Identify which cell holds the provided text, then report its (X, Y) central coordinate. 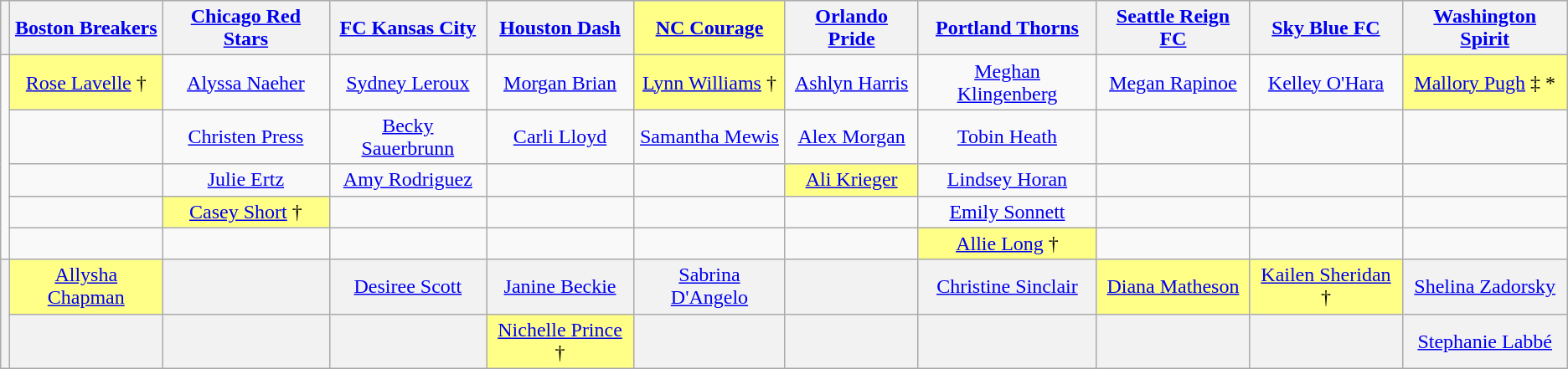
Julie Ertz (246, 180)
Christen Press (246, 137)
Alyssa Naeher (246, 82)
Washington Spirit (1484, 28)
Carli Lloyd (560, 137)
Kailen Sheridan † (1326, 286)
Morgan Brian (560, 82)
Emily Sonnett (1007, 212)
Tobin Heath (1007, 137)
Sabrina D'Angelo (709, 286)
Ali Krieger (851, 180)
Stephanie Labbé (1484, 341)
Megan Rapinoe (1173, 82)
Nichelle Prince † (560, 341)
Mallory Pugh ‡ * (1484, 82)
Portland Thorns (1007, 28)
Orlando Pride (851, 28)
Desiree Scott (408, 286)
Allysha Chapman (86, 286)
FC Kansas City (408, 28)
Boston Breakers (86, 28)
Shelina Zadorsky (1484, 286)
Samantha Mewis (709, 137)
Kelley O'Hara (1326, 82)
Meghan Klingenberg (1007, 82)
Becky Sauerbrunn (408, 137)
Allie Long † (1007, 243)
NC Courage (709, 28)
Alex Morgan (851, 137)
Sydney Leroux (408, 82)
Christine Sinclair (1007, 286)
Ashlyn Harris (851, 82)
Amy Rodriguez (408, 180)
Lindsey Horan (1007, 180)
Sky Blue FC (1326, 28)
Casey Short † (246, 212)
Rose Lavelle † (86, 82)
Diana Matheson (1173, 286)
Seattle Reign FC (1173, 28)
Chicago Red Stars (246, 28)
Houston Dash (560, 28)
Lynn Williams † (709, 82)
Janine Beckie (560, 286)
